Locate the cell with the specified text and output its [X, Y] center coordinate. 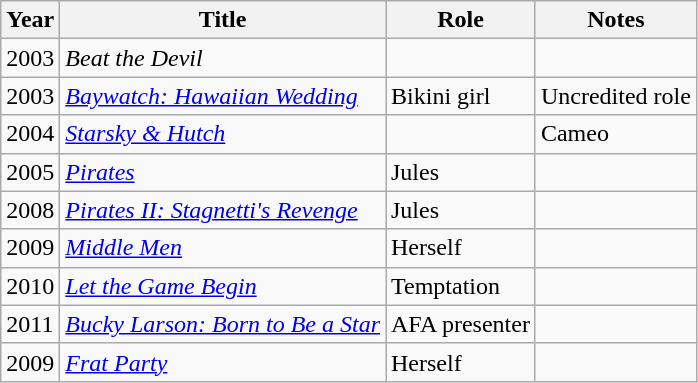
Starsky & Hutch [223, 134]
2005 [30, 172]
Title [223, 20]
Let the Game Begin [223, 286]
Cameo [616, 134]
Role [461, 20]
2010 [30, 286]
Bucky Larson: Born to Be a Star [223, 324]
Frat Party [223, 362]
Notes [616, 20]
Bikini girl [461, 96]
Temptation [461, 286]
Pirates [223, 172]
Middle Men [223, 248]
Beat the Devil [223, 58]
2004 [30, 134]
Year [30, 20]
AFA presenter [461, 324]
Pirates II: Stagnetti's Revenge [223, 210]
2011 [30, 324]
Uncredited role [616, 96]
Baywatch: Hawaiian Wedding [223, 96]
2008 [30, 210]
